Output the (x, y) coordinate of the center of the cell containing the given text.  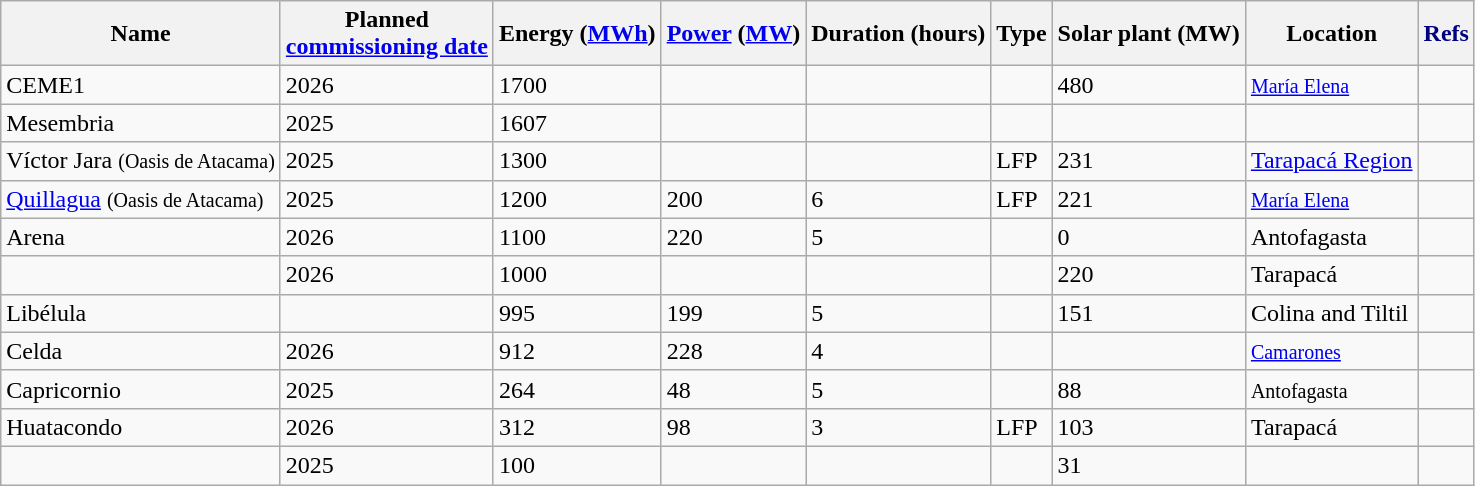
200 (734, 199)
Quillagua (Oasis de Atacama) (141, 199)
Libélula (141, 313)
151 (1148, 313)
1607 (577, 123)
Power (MW) (734, 34)
Plannedcommissioning date (386, 34)
Colina and Tiltil (1332, 313)
31 (1148, 465)
1200 (577, 199)
100 (577, 465)
0 (1148, 237)
Mesembria (141, 123)
Refs (1446, 34)
312 (577, 427)
264 (577, 389)
1700 (577, 85)
103 (1148, 427)
Type (1022, 34)
Solar plant (MW) (1148, 34)
98 (734, 427)
Capricornio (141, 389)
1000 (577, 275)
Huatacondo (141, 427)
480 (1148, 85)
4 (898, 351)
228 (734, 351)
6 (898, 199)
Víctor Jara (Oasis de Atacama) (141, 161)
Celda (141, 351)
CEME1 (141, 85)
Energy (MWh) (577, 34)
48 (734, 389)
912 (577, 351)
231 (1148, 161)
1300 (577, 161)
Camarones (1332, 351)
88 (1148, 389)
Tarapacá Region (1332, 161)
3 (898, 427)
995 (577, 313)
Location (1332, 34)
Duration (hours) (898, 34)
1100 (577, 237)
Name (141, 34)
199 (734, 313)
221 (1148, 199)
Arena (141, 237)
